Identify which cell holds the provided text, then report its [x, y] central coordinate. 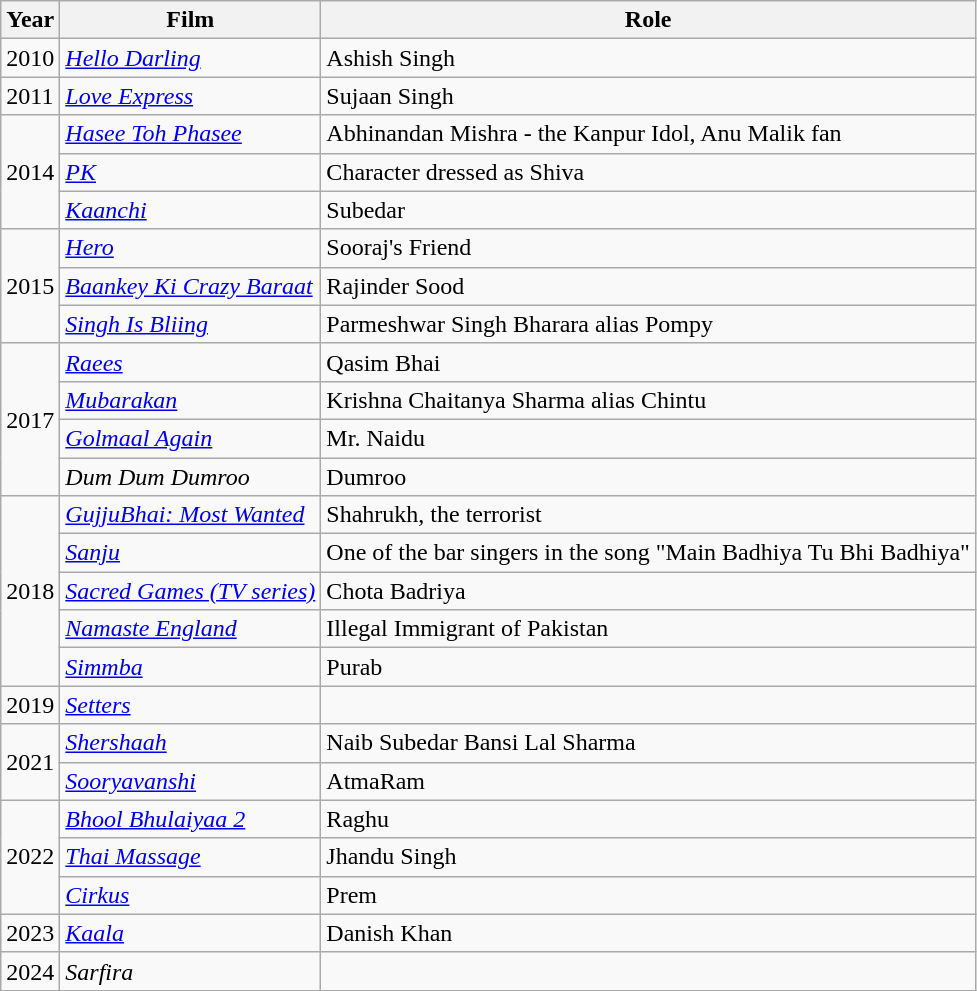
Baankey Ki Crazy Baraat [190, 286]
Raghu [648, 819]
Love Express [190, 96]
Dum Dum Dumroo [190, 477]
Kaanchi [190, 210]
One of the bar singers in the song "Main Badhiya Tu Bhi Badhiya" [648, 553]
2022 [30, 857]
Sanju [190, 553]
Dumroo [648, 477]
Singh Is Bliing [190, 324]
2018 [30, 591]
Mr. Naidu [648, 438]
Chota Badriya [648, 591]
Sarfira [190, 971]
Year [30, 20]
Hero [190, 248]
Golmaal Again [190, 438]
Shahrukh, the terrorist [648, 515]
Mubarakan [190, 400]
Rajinder Sood [648, 286]
Qasim Bhai [648, 362]
2010 [30, 58]
2017 [30, 419]
Abhinandan Mishra - the Kanpur Idol, Anu Malik fan [648, 134]
Cirkus [190, 895]
2019 [30, 705]
Setters [190, 705]
Film [190, 20]
Raees [190, 362]
Thai Massage [190, 857]
2024 [30, 971]
Hello Darling [190, 58]
Hasee Toh Phasee [190, 134]
Prem [648, 895]
Sooraj's Friend [648, 248]
Ashish Singh [648, 58]
Simmba [190, 667]
2011 [30, 96]
Purab [648, 667]
Jhandu Singh [648, 857]
Illegal Immigrant of Pakistan [648, 629]
Namaste England [190, 629]
Parmeshwar Singh Bharara alias Pompy [648, 324]
2015 [30, 286]
Sacred Games (TV series) [190, 591]
AtmaRam [648, 781]
Shershaah [190, 743]
Krishna Chaitanya Sharma alias Chintu [648, 400]
Danish Khan [648, 933]
Sooryavanshi [190, 781]
PK [190, 172]
2023 [30, 933]
Sujaan Singh [648, 96]
Role [648, 20]
GujjuBhai: Most Wanted [190, 515]
2021 [30, 762]
Bhool Bhulaiyaa 2 [190, 819]
2014 [30, 172]
Naib Subedar Bansi Lal Sharma [648, 743]
Subedar [648, 210]
Character dressed as Shiva [648, 172]
Kaala [190, 933]
